Determine the [x, y] coordinate at the center of the cell enclosing the given text.  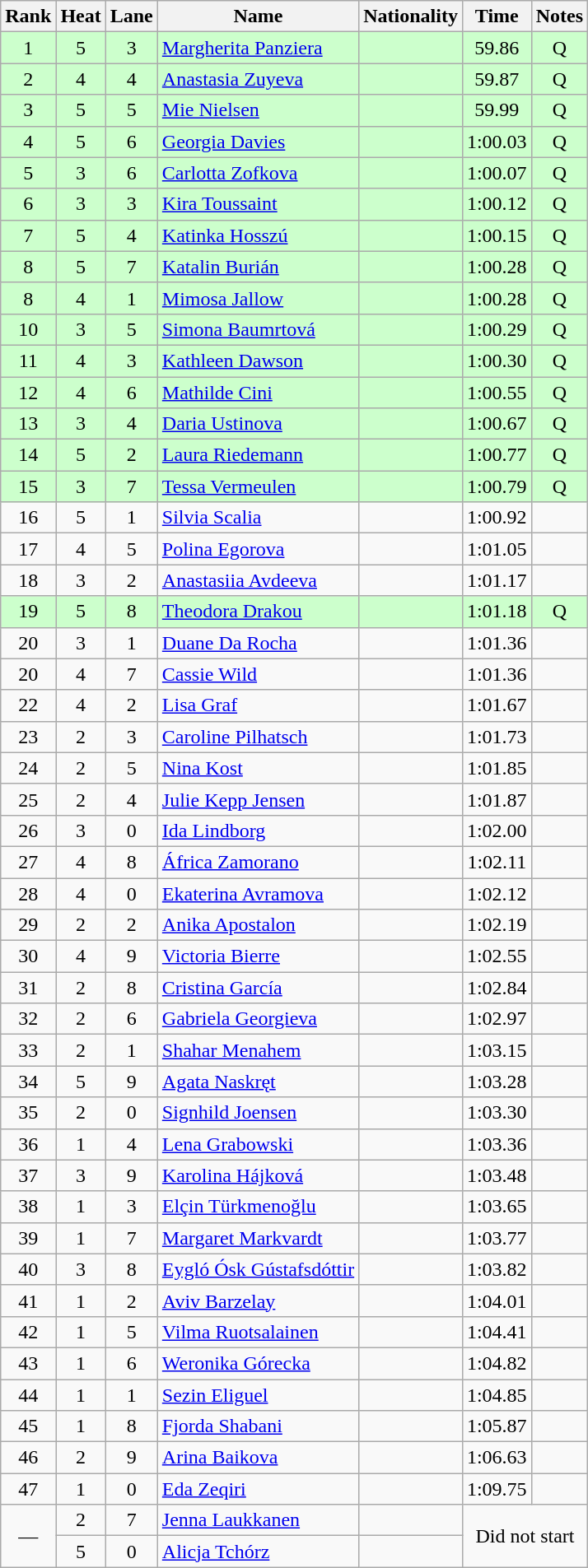
1:01.67 [497, 705]
1:03.28 [497, 1082]
1:03.77 [497, 1238]
Anastasia Zuyeva [258, 79]
59.87 [497, 79]
34 [28, 1082]
24 [28, 768]
Simona Baumrtová [258, 329]
41 [28, 1300]
1:02.84 [497, 988]
44 [28, 1395]
Anastasiia Avdeeva [258, 580]
Time [497, 16]
Caroline Pilhatsch [258, 737]
Sezin Eliguel [258, 1395]
Kira Toussaint [258, 204]
1:04.41 [497, 1332]
1:03.15 [497, 1050]
1:03.48 [497, 1175]
Julie Kepp Jensen [258, 799]
1:01.17 [497, 580]
Shahar Menahem [258, 1050]
1:01.73 [497, 737]
59.99 [497, 110]
Tessa Vermeulen [258, 486]
Eda Zeqiri [258, 1489]
11 [28, 361]
1:02.19 [497, 925]
Rank [28, 16]
Katalin Burián [258, 267]
1:03.65 [497, 1207]
Name [258, 16]
Kathleen Dawson [258, 361]
36 [28, 1144]
1:00.29 [497, 329]
Did not start [525, 1536]
Cristina García [258, 988]
32 [28, 1019]
Margaret Markvardt [258, 1238]
Weronika Górecka [258, 1363]
Polina Egorova [258, 549]
1:00.15 [497, 235]
Mimosa Jallow [258, 298]
47 [28, 1489]
Nationality [411, 16]
1:02.11 [497, 862]
30 [28, 956]
1:06.63 [497, 1458]
Theodora Drakou [258, 612]
1:03.30 [497, 1113]
Vilma Ruotsalainen [258, 1332]
Katinka Hosszú [258, 235]
Aviv Barzelay [258, 1300]
15 [28, 486]
Jenna Laukkanen [258, 1520]
Anika Apostalon [258, 925]
Georgia Davies [258, 142]
Mie Nielsen [258, 110]
40 [28, 1269]
16 [28, 518]
1:00.12 [497, 204]
1:00.67 [497, 424]
Eygló Ósk Gústafsdóttir [258, 1269]
31 [28, 988]
Agata Naskręt [258, 1082]
1:02.12 [497, 893]
Nina Kost [258, 768]
1:00.07 [497, 173]
1:03.36 [497, 1144]
14 [28, 455]
45 [28, 1426]
Victoria Bierre [258, 956]
1:00.55 [497, 393]
1:00.79 [497, 486]
1:00.92 [497, 518]
Silvia Scalia [258, 518]
— [28, 1536]
1:04.85 [497, 1395]
Elçin Türkmenoğlu [258, 1207]
1:09.75 [497, 1489]
Mathilde Cini [258, 393]
18 [28, 580]
1:01.18 [497, 612]
43 [28, 1363]
Gabriela Georgieva [258, 1019]
1:00.30 [497, 361]
Daria Ustinova [258, 424]
39 [28, 1238]
12 [28, 393]
Notes [559, 16]
17 [28, 549]
1:01.87 [497, 799]
Margherita Panziera [258, 48]
Ida Lindborg [258, 831]
1:00.77 [497, 455]
Laura Riedemann [258, 455]
42 [28, 1332]
1:03.82 [497, 1269]
Signhild Joensen [258, 1113]
Duane Da Rocha [258, 643]
25 [28, 799]
29 [28, 925]
Heat [81, 16]
1:04.82 [497, 1363]
Lena Grabowski [258, 1144]
35 [28, 1113]
38 [28, 1207]
1:02.97 [497, 1019]
Ekaterina Avramova [258, 893]
26 [28, 831]
Arina Baikova [258, 1458]
1:00.03 [497, 142]
Fjorda Shabani [258, 1426]
23 [28, 737]
Karolina Hájková [258, 1175]
Alicja Tchórz [258, 1552]
Cassie Wild [258, 674]
59.86 [497, 48]
1:02.00 [497, 831]
Lane [132, 16]
37 [28, 1175]
África Zamorano [258, 862]
Lisa Graf [258, 705]
13 [28, 424]
19 [28, 612]
22 [28, 705]
1:02.55 [497, 956]
1:04.01 [497, 1300]
1:05.87 [497, 1426]
Carlotta Zofkova [258, 173]
46 [28, 1458]
1:01.05 [497, 549]
1:01.85 [497, 768]
10 [28, 329]
27 [28, 862]
33 [28, 1050]
28 [28, 893]
